Return the [x, y] coordinate for the center point of the cell that contains the specified text.  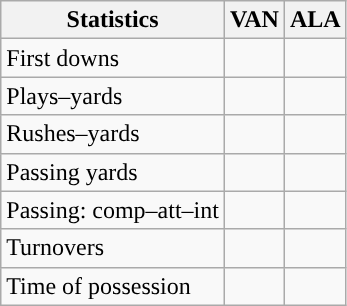
VAN [254, 20]
Statistics [113, 20]
Time of possession [113, 286]
ALA [315, 20]
Passing yards [113, 172]
Plays–yards [113, 96]
Turnovers [113, 248]
Passing: comp–att–int [113, 210]
Rushes–yards [113, 134]
First downs [113, 58]
